Detect which cell encompasses the target text, then output its [x, y] center coordinate. 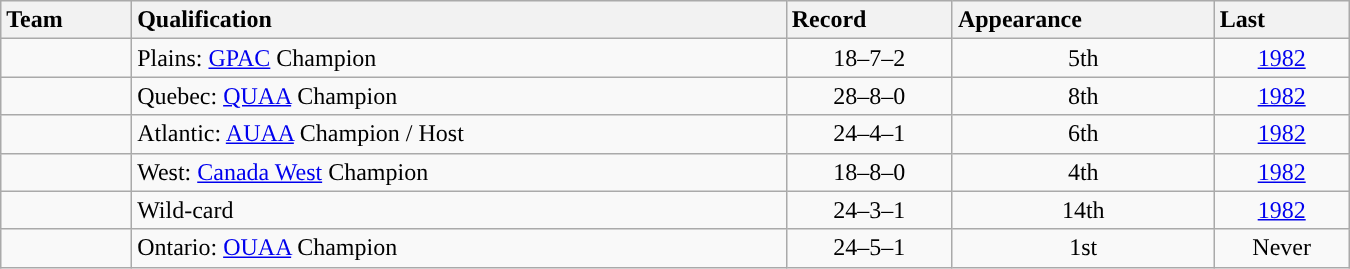
28–8–0 [869, 96]
Appearance [1083, 20]
24–3–1 [869, 210]
Team [66, 20]
18–8–0 [869, 172]
Atlantic: AUAA Champion / Host [460, 134]
24–4–1 [869, 134]
1st [1083, 248]
14th [1083, 210]
Record [869, 20]
West: Canada West Champion [460, 172]
8th [1083, 96]
Plains: GPAC Champion [460, 58]
24–5–1 [869, 248]
Ontario: OUAA Champion [460, 248]
Last [1282, 20]
6th [1083, 134]
Quebec: QUAA Champion [460, 96]
4th [1083, 172]
18–7–2 [869, 58]
Wild-card [460, 210]
5th [1083, 58]
Qualification [460, 20]
Never [1282, 248]
